Extract the (x, y) coordinate from the center of the cell holding the provided text.  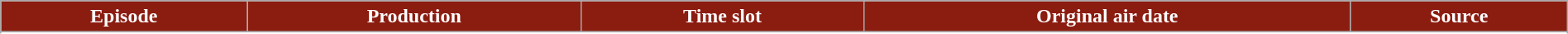
Source (1459, 17)
Production (414, 17)
Episode (124, 17)
Time slot (723, 17)
Original air date (1107, 17)
